Provide the (X, Y) coordinate of the cell's center where the given text is located.  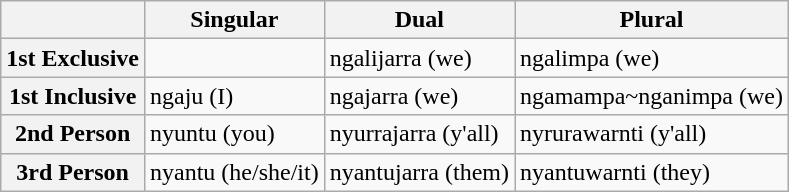
1st Exclusive (73, 58)
ngamampa~nganimpa (we) (651, 96)
Dual (419, 20)
nyantuwarnti (they) (651, 172)
Singular (234, 20)
3rd Person (73, 172)
2nd Person (73, 134)
nyurrajarra (y'all) (419, 134)
nyrurawarnti (y'all) (651, 134)
ngalimpa (we) (651, 58)
ngalijarra (we) (419, 58)
nyantujarra (them) (419, 172)
ngaju (I) (234, 96)
ngajarra (we) (419, 96)
Plural (651, 20)
nyuntu (you) (234, 134)
1st Inclusive (73, 96)
nyantu (he/she/it) (234, 172)
